Determine the (x, y) coordinate at the center of the cell enclosing the given text.  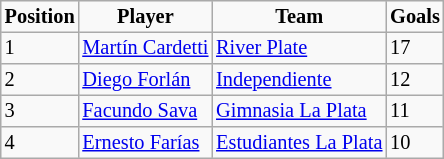
Independiente (299, 80)
Team (299, 17)
Facundo Sava (145, 111)
4 (40, 143)
17 (414, 48)
Goals (414, 17)
Player (145, 17)
Diego Forlán (145, 80)
Ernesto Farías (145, 143)
3 (40, 111)
Estudiantes La Plata (299, 143)
12 (414, 80)
Martín Cardetti (145, 48)
Gimnasia La Plata (299, 111)
11 (414, 111)
1 (40, 48)
10 (414, 143)
2 (40, 80)
River Plate (299, 48)
Position (40, 17)
